Return [x, y] of the center of cell containing provided text 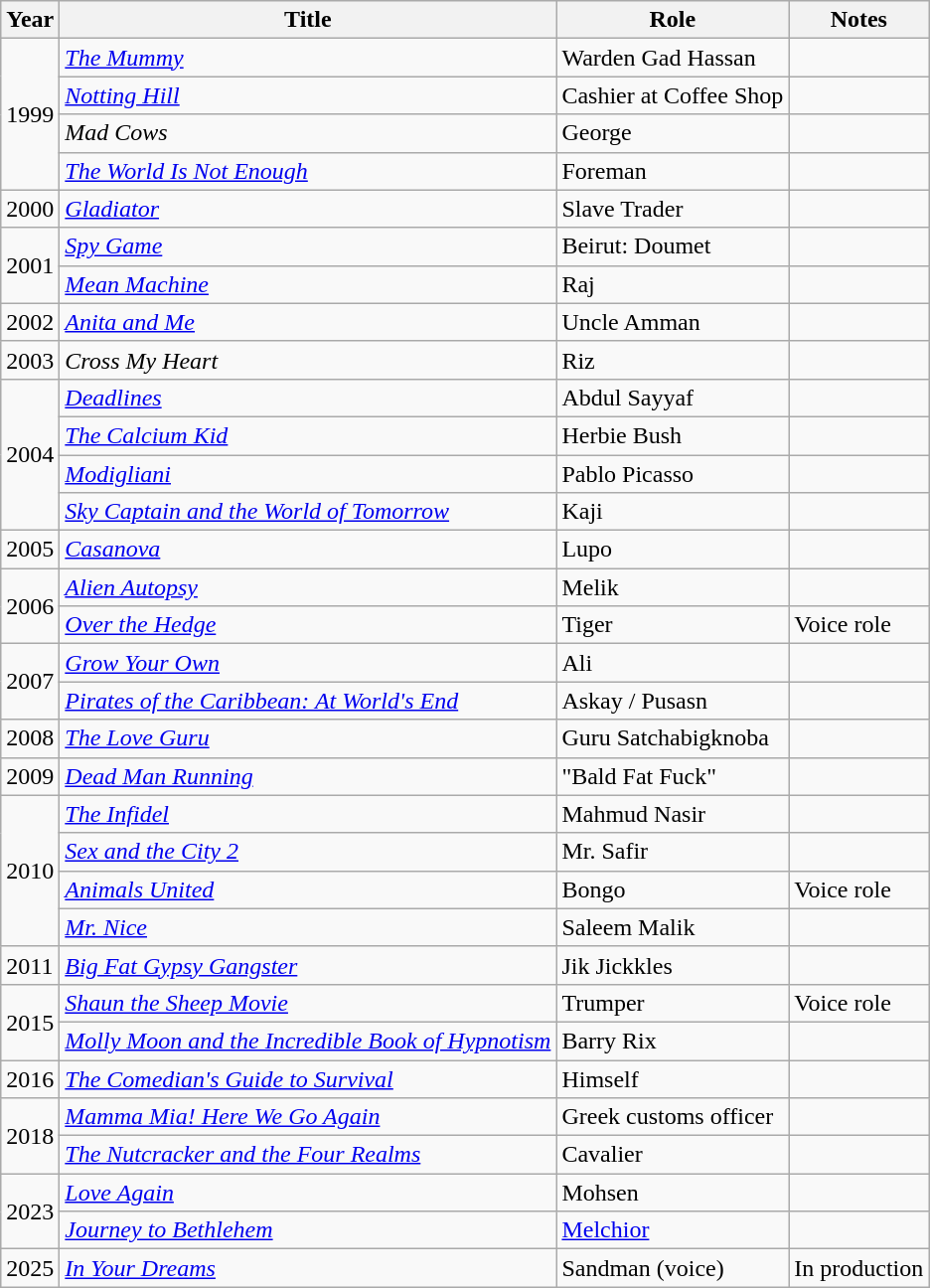
2007 [30, 682]
2016 [30, 1078]
Riz [673, 360]
Warden Gad Hassan [673, 58]
Mr. Nice [308, 927]
Trumper [673, 1003]
Spy Game [308, 246]
2023 [30, 1211]
Raj [673, 284]
Herbie Bush [673, 435]
Anita and Me [308, 322]
2005 [30, 550]
Alien Autopsy [308, 587]
Jik Jickkles [673, 965]
Sky Captain and the World of Tomorrow [308, 512]
Love Again [308, 1193]
Casanova [308, 550]
2008 [30, 738]
Mean Machine [308, 284]
2001 [30, 265]
2015 [30, 1022]
Slave Trader [673, 209]
Kaji [673, 512]
Barry Rix [673, 1041]
"Bald Fat Fuck" [673, 776]
Askay / Pusasn [673, 701]
Over the Hedge [308, 625]
2006 [30, 606]
Mohsen [673, 1193]
Melik [673, 587]
The Infidel [308, 814]
Modigliani [308, 474]
2003 [30, 360]
The Love Guru [308, 738]
Role [673, 20]
Foreman [673, 171]
Guru Satchabigknoba [673, 738]
The Nutcracker and the Four Realms [308, 1155]
2002 [30, 322]
2025 [30, 1268]
The Mummy [308, 58]
Deadlines [308, 398]
2000 [30, 209]
Dead Man Running [308, 776]
In Your Dreams [308, 1268]
Cavalier [673, 1155]
Grow Your Own [308, 663]
Title [308, 20]
George [673, 133]
Gladiator [308, 209]
Abdul Sayyaf [673, 398]
Saleem Malik [673, 927]
The Calcium Kid [308, 435]
Lupo [673, 550]
1999 [30, 114]
Greek customs officer [673, 1117]
Cross My Heart [308, 360]
Mad Cows [308, 133]
Mahmud Nasir [673, 814]
Animals United [308, 889]
2010 [30, 871]
Notes [858, 20]
Bongo [673, 889]
2018 [30, 1136]
The World Is Not Enough [308, 171]
Pablo Picasso [673, 474]
Uncle Amman [673, 322]
Beirut: Doumet [673, 246]
Pirates of the Caribbean: At World's End [308, 701]
2009 [30, 776]
In production [858, 1268]
Mr. Safir [673, 852]
Cashier at Coffee Shop [673, 95]
Big Fat Gypsy Gangster [308, 965]
Molly Moon and the Incredible Book of Hypnotism [308, 1041]
Sex and the City 2 [308, 852]
Journey to Bethlehem [308, 1230]
2011 [30, 965]
Notting Hill [308, 95]
Year [30, 20]
Sandman (voice) [673, 1268]
Tiger [673, 625]
Melchior [673, 1230]
Ali [673, 663]
Mamma Mia! Here We Go Again [308, 1117]
2004 [30, 454]
Himself [673, 1078]
Shaun the Sheep Movie [308, 1003]
The Comedian's Guide to Survival [308, 1078]
